Scan for the cell matching the given text and deliver its [x, y] coordinate at center. 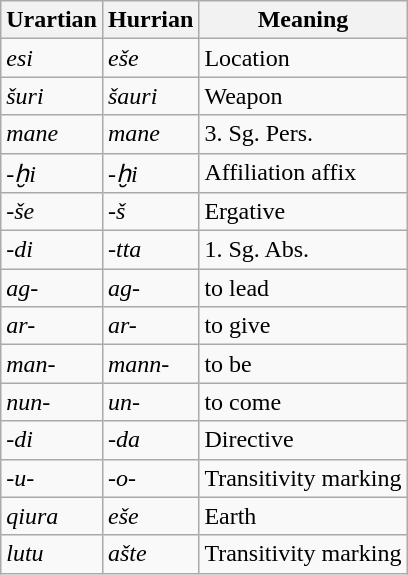
Urartian [52, 20]
-da [150, 440]
Ergative [303, 212]
lutu [52, 554]
Affiliation affix [303, 173]
to come [303, 402]
1. Sg. Abs. [303, 250]
nun- [52, 402]
qiura [52, 516]
-o- [150, 478]
-tta [150, 250]
ašte [150, 554]
Location [303, 58]
to give [303, 326]
Weapon [303, 96]
-še [52, 212]
Earth [303, 516]
to lead [303, 288]
Meaning [303, 20]
esi [52, 58]
-u- [52, 478]
man- [52, 364]
3. Sg. Pers. [303, 134]
šauri [150, 96]
Hurrian [150, 20]
-š [150, 212]
to be [303, 364]
Directive [303, 440]
un- [150, 402]
mann- [150, 364]
šuri [52, 96]
